Output the (X, Y) coordinate of the center of the cell containing the given text.  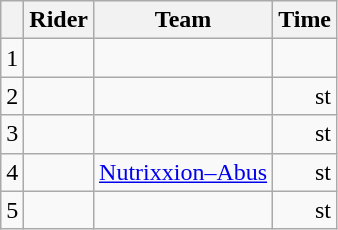
Rider (59, 20)
Team (184, 20)
Nutrixxion–Abus (184, 172)
5 (12, 210)
2 (12, 96)
Time (305, 20)
4 (12, 172)
3 (12, 134)
1 (12, 58)
